Return [X, Y] of the center of cell containing provided text 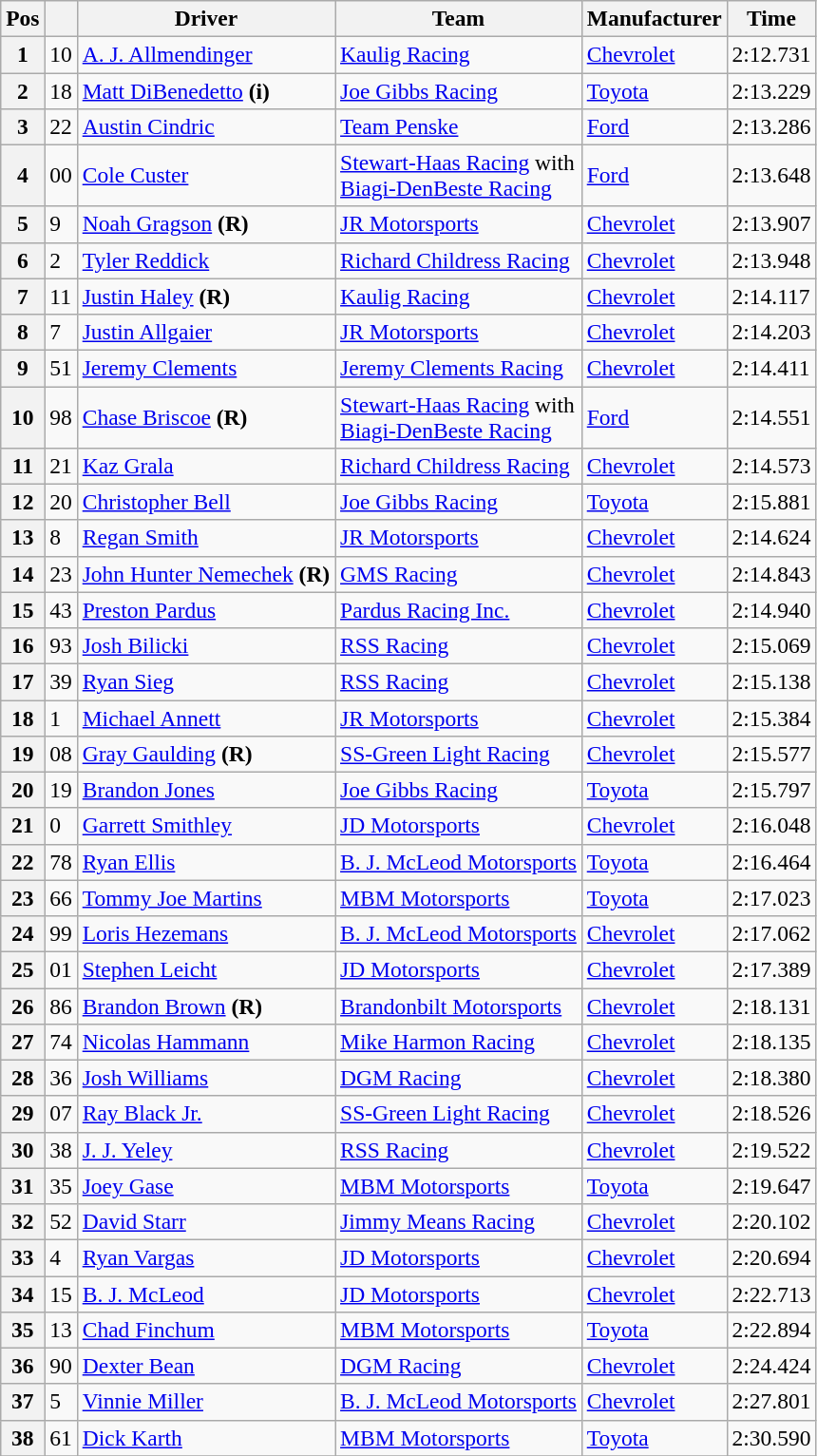
2:22.713 [771, 1293]
52 [61, 1221]
Garrett Smithley [205, 826]
2:19.647 [771, 1186]
2:15.797 [771, 790]
2:15.069 [771, 645]
27 [23, 1042]
90 [61, 1366]
John Hunter Nemechek (R) [205, 574]
2:18.380 [771, 1078]
Ray Black Jr. [205, 1114]
Michael Annett [205, 718]
17 [23, 681]
98 [61, 416]
Justin Allgaier [205, 332]
2:17.389 [771, 969]
Brandon Brown (R) [205, 1006]
Austin Cindric [205, 126]
A. J. Allmendinger [205, 54]
J. J. Yeley [205, 1150]
2:30.590 [771, 1438]
Matt DiBenedetto (i) [205, 90]
Josh Bilicki [205, 645]
01 [61, 969]
2:20.694 [771, 1257]
David Starr [205, 1221]
Josh Williams [205, 1078]
2:13.648 [771, 175]
Kaz Grala [205, 466]
66 [61, 898]
08 [61, 754]
B. J. McLeod [205, 1293]
Noah Gragson (R) [205, 224]
2:18.526 [771, 1114]
Brandon Jones [205, 790]
2:13.907 [771, 224]
2:15.881 [771, 502]
2:14.573 [771, 466]
14 [23, 574]
Joey Gase [205, 1186]
Regan Smith [205, 538]
Jeremy Clements Racing [459, 368]
Christopher Bell [205, 502]
2:13.286 [771, 126]
Jimmy Means Racing [459, 1221]
2:17.023 [771, 898]
32 [23, 1221]
Nicolas Hammann [205, 1042]
Pos [23, 18]
GMS Racing [459, 574]
Brandonbilt Motorsports [459, 1006]
43 [61, 610]
2:17.062 [771, 933]
2:20.102 [771, 1221]
Jeremy Clements [205, 368]
Dick Karth [205, 1438]
93 [61, 645]
Time [771, 18]
Loris Hezemans [205, 933]
2:22.894 [771, 1330]
Mike Harmon Racing [459, 1042]
2:14.551 [771, 416]
Team [459, 18]
28 [23, 1078]
24 [23, 933]
33 [23, 1257]
16 [23, 645]
26 [23, 1006]
2:24.424 [771, 1366]
2:14.411 [771, 368]
2:14.624 [771, 538]
39 [61, 681]
31 [23, 1186]
Chad Finchum [205, 1330]
2:15.384 [771, 718]
2:15.138 [771, 681]
2:14.940 [771, 610]
37 [23, 1402]
29 [23, 1114]
0 [61, 826]
86 [61, 1006]
2:14.117 [771, 297]
Pardus Racing Inc. [459, 610]
2:12.731 [771, 54]
Tyler Reddick [205, 260]
Ryan Sieg [205, 681]
Justin Haley (R) [205, 297]
Vinnie Miller [205, 1402]
2:13.948 [771, 260]
99 [61, 933]
3 [23, 126]
Chase Briscoe (R) [205, 416]
61 [61, 1438]
74 [61, 1042]
00 [61, 175]
2:27.801 [771, 1402]
2:13.229 [771, 90]
12 [23, 502]
30 [23, 1150]
Manufacturer [654, 18]
Ryan Vargas [205, 1257]
Team Penske [459, 126]
78 [61, 862]
6 [23, 260]
Tommy Joe Martins [205, 898]
2:19.522 [771, 1150]
Cole Custer [205, 175]
Gray Gaulding (R) [205, 754]
Preston Pardus [205, 610]
2:18.131 [771, 1006]
Dexter Bean [205, 1366]
Driver [205, 18]
2:14.203 [771, 332]
Stephen Leicht [205, 969]
34 [23, 1293]
Ryan Ellis [205, 862]
25 [23, 969]
51 [61, 368]
07 [61, 1114]
2:16.048 [771, 826]
2:14.843 [771, 574]
2:16.464 [771, 862]
2:18.135 [771, 1042]
2:15.577 [771, 754]
